Search for the cell housing the specified text and yield its [x, y] center coordinate. 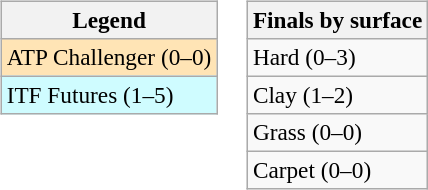
Legend [108, 20]
ATP Challenger (0–0) [108, 57]
ITF Futures (1–5) [108, 95]
Grass (0–0) [337, 133]
Clay (1–2) [337, 95]
Carpet (0–0) [337, 171]
Finals by surface [337, 20]
Hard (0–3) [337, 57]
